Return [X, Y] of the center of cell containing provided text 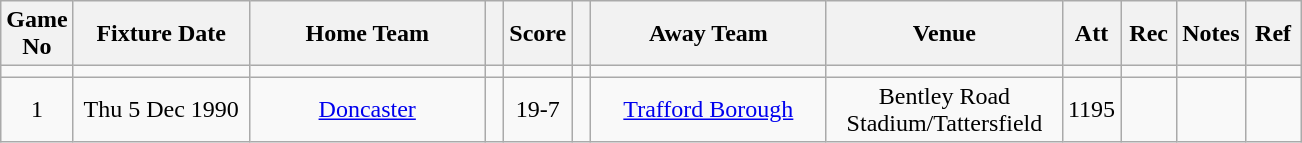
Rec [1149, 34]
Bentley Road Stadium/Tattersfield [944, 110]
Game No [37, 34]
Notes [1211, 34]
Fixture Date [161, 34]
Away Team [708, 34]
Score [538, 34]
19-7 [538, 110]
Att [1091, 34]
1195 [1091, 110]
Doncaster [367, 110]
Thu 5 Dec 1990 [161, 110]
1 [37, 110]
Home Team [367, 34]
Ref [1273, 34]
Trafford Borough [708, 110]
Venue [944, 34]
